Capture the cell that displays the provided text and extract its [x, y] central coordinate. 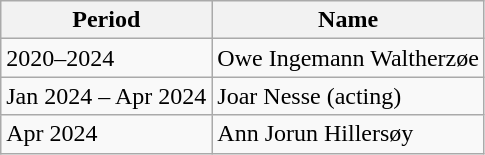
Name [348, 20]
Ann Jorun Hillersøy [348, 134]
Joar Nesse (acting) [348, 96]
Apr 2024 [106, 134]
Owe Ingemann Waltherzøe [348, 58]
2020–2024 [106, 58]
Period [106, 20]
Jan 2024 – Apr 2024 [106, 96]
